Locate the cell with the specified text and output its (x, y) center coordinate. 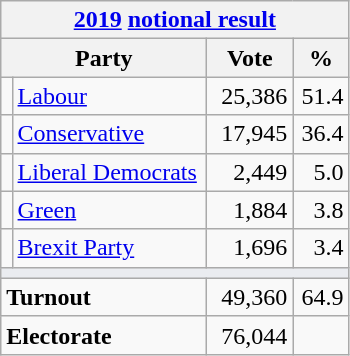
25,386 (250, 96)
% (321, 58)
Green (110, 210)
2,449 (250, 172)
3.8 (321, 210)
49,360 (250, 297)
Party (104, 58)
36.4 (321, 134)
Brexit Party (110, 248)
Vote (250, 58)
51.4 (321, 96)
17,945 (250, 134)
Liberal Democrats (110, 172)
Turnout (104, 297)
1,696 (250, 248)
Labour (110, 96)
2019 notional result (175, 20)
Conservative (110, 134)
64.9 (321, 297)
76,044 (250, 335)
1,884 (250, 210)
5.0 (321, 172)
Electorate (104, 335)
3.4 (321, 248)
